Output the (X, Y) coordinate of the center of the cell containing the given text.  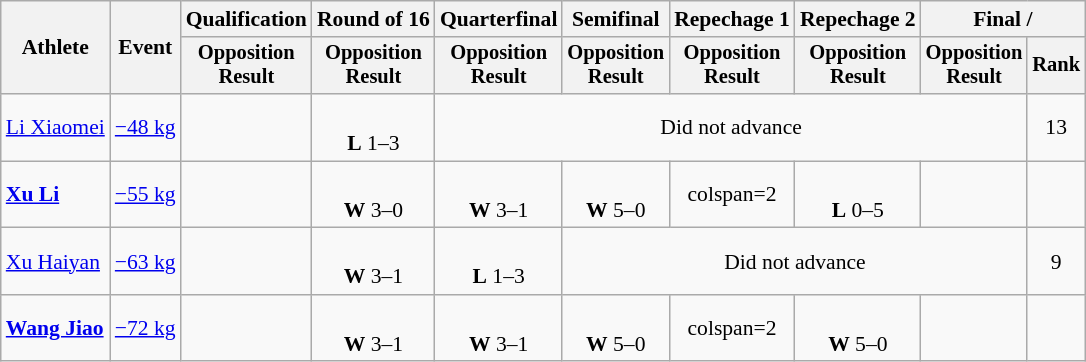
Event (146, 48)
9 (1056, 262)
Xu Haiyan (56, 262)
Qualification (246, 19)
W 3–0 (374, 194)
Final / (1003, 19)
Repechage 2 (858, 19)
−55 kg (146, 194)
−63 kg (146, 262)
Wang Jiao (56, 328)
−72 kg (146, 328)
Xu Li (56, 194)
Li Xiaomei (56, 128)
Quarterfinal (499, 19)
Rank (1056, 66)
13 (1056, 128)
Semifinal (616, 19)
Round of 16 (374, 19)
−48 kg (146, 128)
Athlete (56, 48)
L 0–5 (858, 194)
Repechage 1 (732, 19)
